Output the (x, y) coordinate of the center of the cell containing the given text.  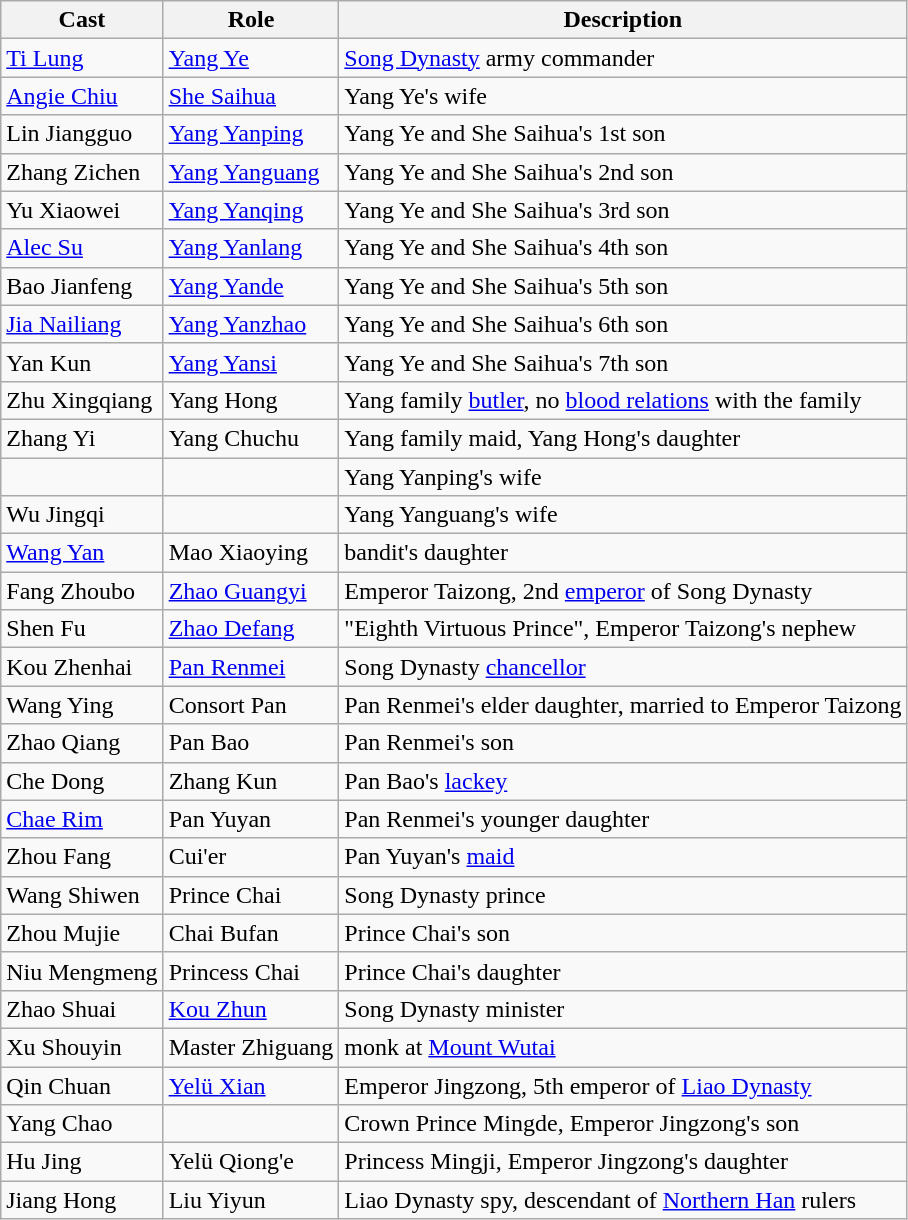
Chae Rim (82, 819)
Princess Mingji, Emperor Jingzong's daughter (623, 1162)
Description (623, 20)
Yang Ye (251, 58)
Yang Yanguang (251, 172)
Chai Bufan (251, 933)
Emperor Taizong, 2nd emperor of Song Dynasty (623, 591)
Pan Renmei's elder daughter, married to Emperor Taizong (623, 705)
Wang Yan (82, 553)
Yan Kun (82, 362)
Zhao Qiang (82, 743)
Jia Nailiang (82, 324)
Emperor Jingzong, 5th emperor of Liao Dynasty (623, 1085)
Yang Yanqing (251, 210)
Crown Prince Mingde, Emperor Jingzong's son (623, 1124)
Yelü Qiong'e (251, 1162)
Princess Chai (251, 971)
Pan Yuyan (251, 819)
Song Dynasty prince (623, 895)
Kou Zhun (251, 1009)
Ti Lung (82, 58)
Yang Ye and She Saihua's 2nd son (623, 172)
Prince Chai (251, 895)
Wu Jingqi (82, 515)
Consort Pan (251, 705)
Zhou Mujie (82, 933)
Yang Ye and She Saihua's 6th son (623, 324)
Prince Chai's daughter (623, 971)
Cast (82, 20)
She Saihua (251, 96)
Niu Mengmeng (82, 971)
Wang Shiwen (82, 895)
Cui'er (251, 857)
Shen Fu (82, 629)
Zhao Shuai (82, 1009)
Angie Chiu (82, 96)
Wang Ying (82, 705)
Yang Yande (251, 286)
Zhang Kun (251, 781)
Hu Jing (82, 1162)
Yang family butler, no blood relations with the family (623, 400)
Song Dynasty chancellor (623, 667)
Jiang Hong (82, 1200)
Zhao Defang (251, 629)
Yang Chao (82, 1124)
Yang Ye and She Saihua's 1st son (623, 134)
Pan Bao (251, 743)
Yang Ye and She Saihua's 3rd son (623, 210)
Yang Ye's wife (623, 96)
Master Zhiguang (251, 1047)
Kou Zhenhai (82, 667)
Pan Yuyan's maid (623, 857)
Song Dynasty minister (623, 1009)
Bao Jianfeng (82, 286)
Zhang Yi (82, 438)
Yu Xiaowei (82, 210)
Prince Chai's son (623, 933)
Liao Dynasty spy, descendant of Northern Han rulers (623, 1200)
Fang Zhoubo (82, 591)
Zhang Zichen (82, 172)
Pan Bao's lackey (623, 781)
Yang Chuchu (251, 438)
Yang Yansi (251, 362)
Pan Renmei (251, 667)
Zhu Xingqiang (82, 400)
Zhou Fang (82, 857)
Xu Shouyin (82, 1047)
Mao Xiaoying (251, 553)
Che Dong (82, 781)
Pan Renmei's son (623, 743)
Yang Yanlang (251, 248)
Yang family maid, Yang Hong's daughter (623, 438)
Yelü Xian (251, 1085)
Liu Yiyun (251, 1200)
Yang Hong (251, 400)
Yang Yanping's wife (623, 477)
"Eighth Virtuous Prince", Emperor Taizong's nephew (623, 629)
Zhao Guangyi (251, 591)
Qin Chuan (82, 1085)
Lin Jiangguo (82, 134)
Yang Ye and She Saihua's 5th son (623, 286)
Yang Ye and She Saihua's 7th son (623, 362)
Yang Ye and She Saihua's 4th son (623, 248)
Pan Renmei's younger daughter (623, 819)
Role (251, 20)
Alec Su (82, 248)
Song Dynasty army commander (623, 58)
Yang Yanguang's wife (623, 515)
monk at Mount Wutai (623, 1047)
Yang Yanzhao (251, 324)
Yang Yanping (251, 134)
bandit's daughter (623, 553)
